Return [x, y] of the center of cell containing provided text 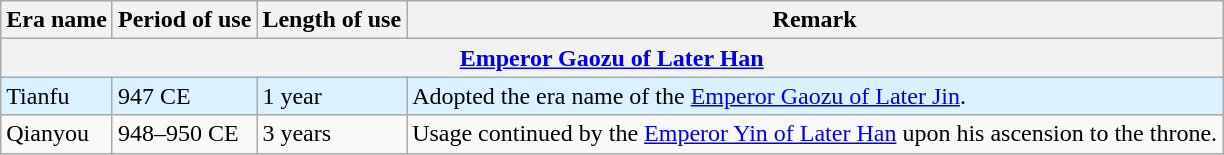
948–950 CE [184, 134]
Remark [815, 20]
Length of use [332, 20]
947 CE [184, 96]
Tianfu [57, 96]
Adopted the era name of the Emperor Gaozu of Later Jin. [815, 96]
Emperor Gaozu of Later Han [612, 58]
1 year [332, 96]
Period of use [184, 20]
Usage continued by the Emperor Yin of Later Han upon his ascension to the throne. [815, 134]
Era name [57, 20]
Qianyou [57, 134]
3 years [332, 134]
